For the text-containing cell, return its midpoint in [x, y] coordinate format. 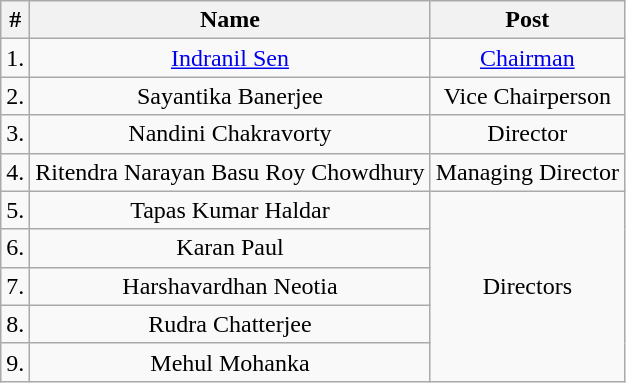
Karan Paul [230, 248]
Managing Director [527, 172]
Vice Chairperson [527, 96]
Harshavardhan Neotia [230, 286]
Nandini Chakravorty [230, 134]
Sayantika Banerjee [230, 96]
7. [16, 286]
Name [230, 20]
Mehul Mohanka [230, 362]
6. [16, 248]
4. [16, 172]
1. [16, 58]
8. [16, 324]
Rudra Chatterjee [230, 324]
3. [16, 134]
Indranil Sen [230, 58]
5. [16, 210]
9. [16, 362]
Ritendra Narayan Basu Roy Chowdhury [230, 172]
Tapas Kumar Haldar [230, 210]
Post [527, 20]
Director [527, 134]
2. [16, 96]
Chairman [527, 58]
# [16, 20]
Directors [527, 286]
